Search for the cell housing the specified text and yield its (X, Y) center coordinate. 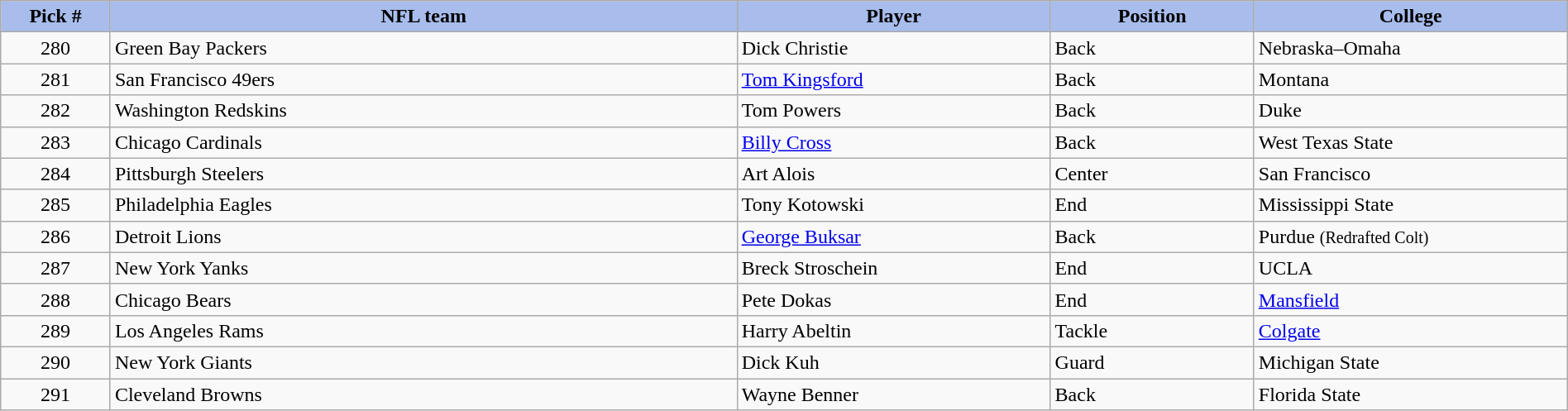
Tom Powers (893, 111)
Green Bay Packers (423, 48)
284 (56, 174)
College (1411, 17)
287 (56, 268)
Philadelphia Eagles (423, 205)
Pete Dokas (893, 299)
Billy Cross (893, 142)
Chicago Cardinals (423, 142)
Purdue (Redrafted Colt) (1411, 237)
West Texas State (1411, 142)
286 (56, 237)
Cleveland Browns (423, 394)
Washington Redskins (423, 111)
283 (56, 142)
Los Angeles Rams (423, 331)
George Buksar (893, 237)
Wayne Benner (893, 394)
San Francisco (1411, 174)
New York Yanks (423, 268)
280 (56, 48)
Chicago Bears (423, 299)
Dick Kuh (893, 362)
Montana (1411, 79)
Tony Kotowski (893, 205)
Pittsburgh Steelers (423, 174)
Detroit Lions (423, 237)
Guard (1152, 362)
Michigan State (1411, 362)
Florida State (1411, 394)
Tom Kingsford (893, 79)
288 (56, 299)
Tackle (1152, 331)
Nebraska–Omaha (1411, 48)
Duke (1411, 111)
Player (893, 17)
Art Alois (893, 174)
Center (1152, 174)
289 (56, 331)
Breck Stroschein (893, 268)
San Francisco 49ers (423, 79)
NFL team (423, 17)
291 (56, 394)
290 (56, 362)
UCLA (1411, 268)
Harry Abeltin (893, 331)
281 (56, 79)
Mansfield (1411, 299)
Dick Christie (893, 48)
282 (56, 111)
Mississippi State (1411, 205)
New York Giants (423, 362)
Colgate (1411, 331)
Position (1152, 17)
285 (56, 205)
Pick # (56, 17)
